Return the [x, y] coordinate for the center point of the cell that contains the specified text.  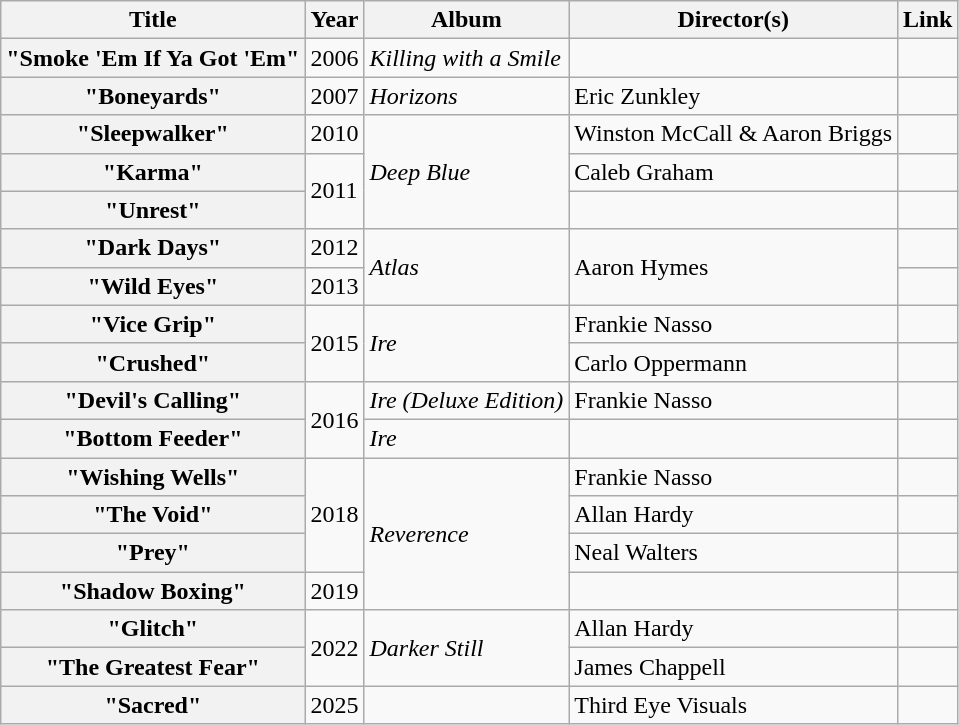
2016 [334, 419]
Third Eye Visuals [734, 705]
2006 [334, 58]
"Dark Days" [153, 248]
"Glitch" [153, 629]
"Sacred" [153, 705]
Eric Zunkley [734, 96]
Title [153, 20]
Horizons [466, 96]
"Karma" [153, 172]
2022 [334, 648]
"Shadow Boxing" [153, 591]
"Unrest" [153, 210]
"Vice Grip" [153, 324]
Reverence [466, 534]
Caleb Graham [734, 172]
2010 [334, 134]
2025 [334, 705]
Ire (Deluxe Edition) [466, 400]
"Devil's Calling" [153, 400]
"Wishing Wells" [153, 477]
Carlo Oppermann [734, 362]
2013 [334, 286]
Atlas [466, 267]
Killing with a Smile [466, 58]
"Prey" [153, 553]
Deep Blue [466, 172]
"The Void" [153, 515]
2019 [334, 591]
2011 [334, 191]
Winston McCall & Aaron Briggs [734, 134]
Darker Still [466, 648]
Album [466, 20]
Director(s) [734, 20]
Aaron Hymes [734, 267]
"Smoke 'Em If Ya Got 'Em" [153, 58]
Year [334, 20]
James Chappell [734, 667]
Neal Walters [734, 553]
"Crushed" [153, 362]
2018 [334, 515]
"Bottom Feeder" [153, 438]
Link [928, 20]
"Wild Eyes" [153, 286]
"The Greatest Fear" [153, 667]
"Boneyards" [153, 96]
2007 [334, 96]
2012 [334, 248]
"Sleepwalker" [153, 134]
2015 [334, 343]
